Extract the [x, y] coordinate from the center of the cell holding the provided text.  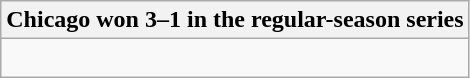
Chicago won 3–1 in the regular-season series [235, 20]
